Return (X, Y) of the center of cell containing provided text 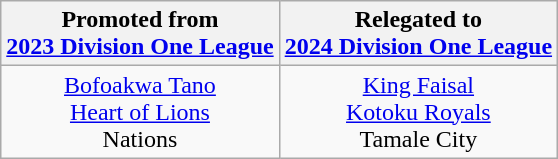
Relegated to2024 Division One League (418, 34)
King FaisalKotoku RoyalsTamale City (418, 112)
Promoted from2023 Division One League (140, 34)
Bofoakwa TanoHeart of LionsNations (140, 112)
